Return the (x, y) coordinate for the center point of the cell that contains the specified text.  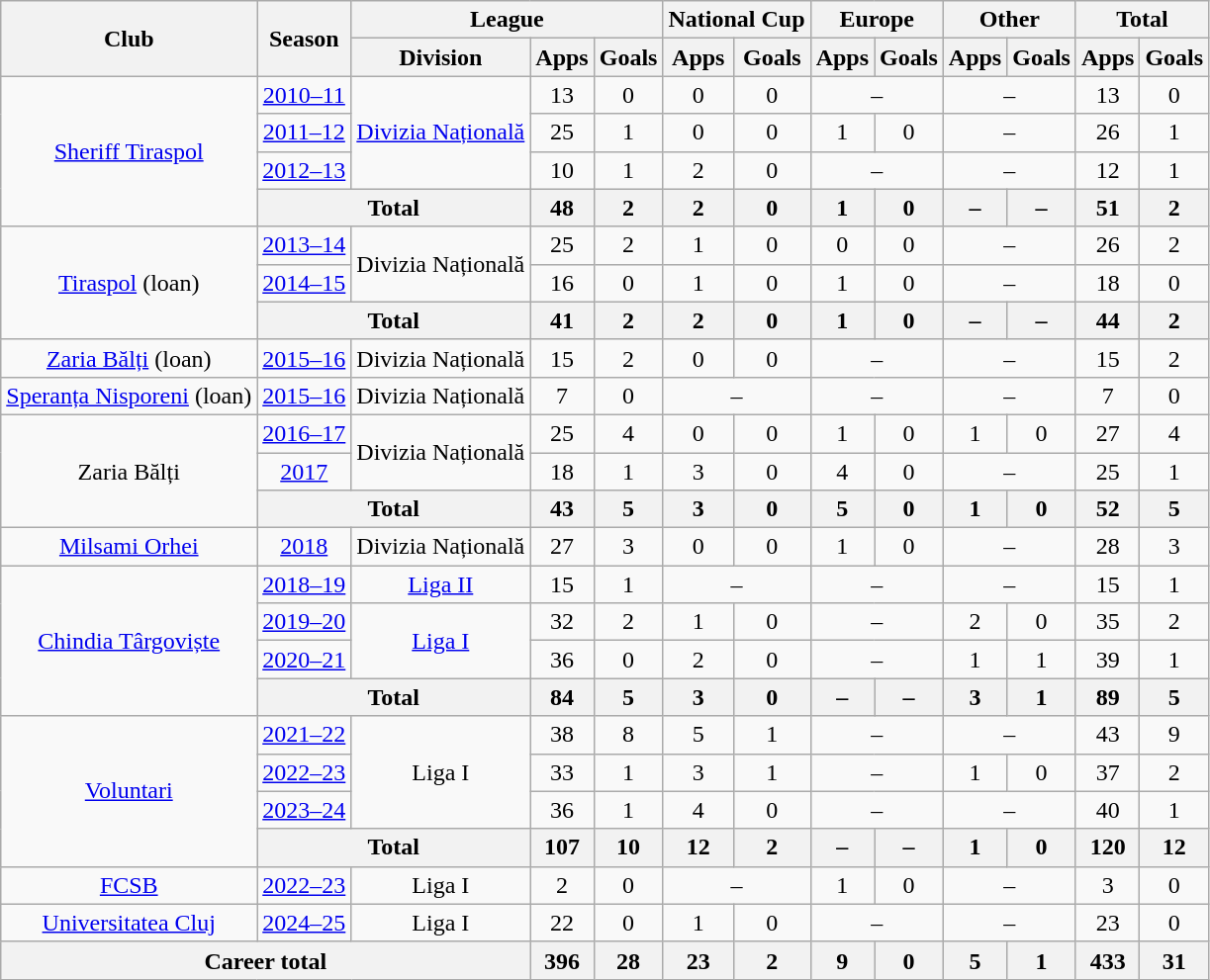
Club (129, 39)
433 (1107, 960)
2018 (305, 547)
22 (562, 923)
Other (1009, 20)
44 (1107, 320)
39 (1107, 660)
2018–19 (305, 584)
Zaria Bălți (129, 471)
Tiraspol (loan) (129, 283)
2020–21 (305, 660)
84 (562, 697)
Europe (877, 20)
16 (562, 283)
48 (562, 208)
FCSB (129, 885)
2024–25 (305, 923)
396 (562, 960)
Universitatea Cluj (129, 923)
52 (1107, 509)
Voluntari (129, 791)
2021–22 (305, 735)
2012–13 (305, 170)
107 (562, 847)
Career total (265, 960)
Season (305, 39)
Division (441, 57)
38 (562, 735)
Sheriff Tiraspol (129, 151)
Speranța Nisporeni (loan) (129, 396)
2014–15 (305, 283)
League (507, 20)
Liga II (441, 584)
41 (562, 320)
2011–12 (305, 133)
2019–20 (305, 622)
8 (628, 735)
51 (1107, 208)
2010–11 (305, 95)
40 (1107, 810)
120 (1107, 847)
2017 (305, 472)
Milsami Orhei (129, 547)
35 (1107, 622)
Chindia Târgoviște (129, 641)
31 (1174, 960)
2013–14 (305, 245)
33 (562, 772)
32 (562, 622)
2023–24 (305, 810)
National Cup (736, 20)
Zaria Bălți (loan) (129, 358)
2016–17 (305, 433)
37 (1107, 772)
89 (1107, 697)
